Pinpoint the cell where the given text exists, returning its [X, Y] midpoint coordinate. 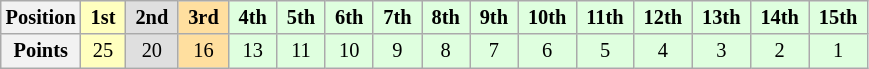
7 [494, 51]
4 [663, 51]
5 [604, 51]
11th [604, 17]
16 [203, 51]
11 [301, 51]
10 [349, 51]
Points [41, 51]
5th [301, 17]
6th [349, 17]
7th [397, 17]
8th [446, 17]
12th [663, 17]
2nd [152, 17]
6 [547, 51]
14th [779, 17]
Position [41, 17]
13 [253, 51]
3rd [203, 17]
8 [446, 51]
9 [397, 51]
10th [547, 17]
3 [721, 51]
1st [104, 17]
9th [494, 17]
20 [152, 51]
13th [721, 17]
2 [779, 51]
1 [838, 51]
25 [104, 51]
15th [838, 17]
4th [253, 17]
